Return the (X, Y) coordinate for the center point of the cell that contains the specified text.  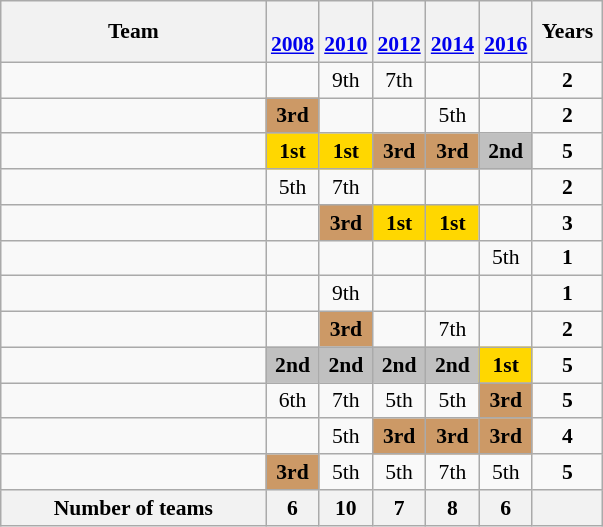
8 (452, 508)
2010 (346, 32)
2016 (506, 32)
4 (567, 437)
7 (398, 508)
2014 (452, 32)
Years (567, 32)
6th (292, 401)
3 (567, 223)
Team (134, 32)
2012 (398, 32)
10 (346, 508)
2008 (292, 32)
Number of teams (134, 508)
